Detect which cell encompasses the target text, then output its (x, y) center coordinate. 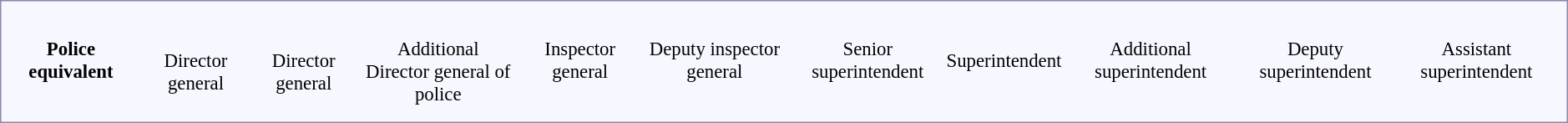
AdditionalDirector general of police (438, 72)
Inspector general (579, 60)
Superintendent (1004, 60)
Senior superintendent (867, 60)
Deputy superintendent (1315, 60)
Deputy inspector general (715, 60)
Assistant superintendent (1476, 60)
Director general Director general AdditionalDirector general of police (331, 60)
Additional superintendent (1151, 60)
Police equivalent (71, 60)
